Output the (X, Y) coordinate of the center of the cell containing the given text.  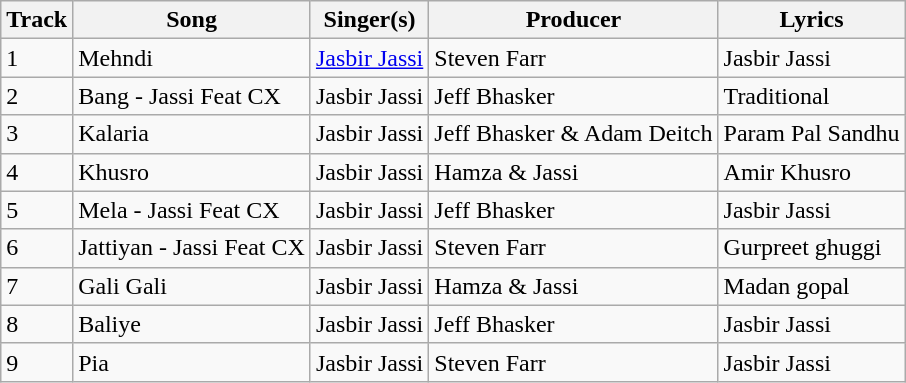
Mehndi (192, 58)
Mela - Jassi Feat CX (192, 210)
6 (37, 248)
Singer(s) (369, 20)
Amir Khusro (812, 172)
5 (37, 210)
4 (37, 172)
Kalaria (192, 134)
Gali Gali (192, 286)
Param Pal Sandhu (812, 134)
8 (37, 324)
7 (37, 286)
2 (37, 96)
3 (37, 134)
Khusro (192, 172)
Madan gopal (812, 286)
Pia (192, 362)
Song (192, 20)
Baliye (192, 324)
Traditional (812, 96)
Jattiyan - Jassi Feat CX (192, 248)
Bang - Jassi Feat CX (192, 96)
Track (37, 20)
1 (37, 58)
Lyrics (812, 20)
9 (37, 362)
Gurpreet ghuggi (812, 248)
Producer (574, 20)
Jeff Bhasker & Adam Deitch (574, 134)
